Pinpoint the cell where the given text exists, returning its [x, y] midpoint coordinate. 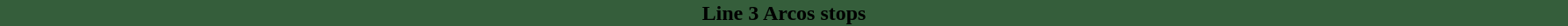
Line 3 Arcos stops [784, 13]
